Return the [x, y] coordinate for the center point of the cell that contains the specified text.  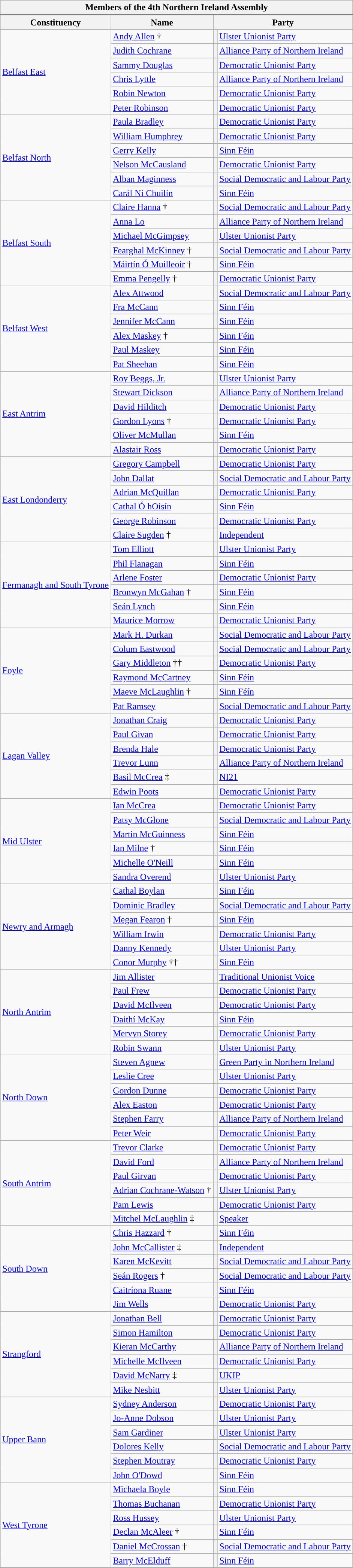
Mitchel McLaughlin ‡ [162, 1219]
Robin Swann [162, 1048]
Cathal Boylan [162, 891]
Michelle McIlveen [162, 1361]
Chris Lyttle [162, 79]
Alastair Ross [162, 449]
Pam Lewis [162, 1205]
Danny Kennedy [162, 948]
Sammy Douglas [162, 65]
Name [162, 22]
Fermanagh and South Tyrone [55, 585]
Jennifer McCann [162, 321]
Jim Wells [162, 1304]
Stephen Farry [162, 1119]
North Antrim [55, 1012]
Cathal Ó hOisín [162, 506]
Raymond McCartney [162, 677]
Stephen Moutray [162, 1461]
Gary Middleton †† [162, 663]
Jim Allister [162, 976]
Claire Hanna † [162, 207]
Claire Sugden † [162, 535]
Maeve McLaughlin † [162, 692]
Party [283, 22]
South Down [55, 1269]
Adrian McQuillan [162, 492]
Alex Easton [162, 1105]
East Antrim [55, 414]
Fearghal McKinney † [162, 250]
Megan Fearon † [162, 919]
Belfast North [55, 158]
NI21 [285, 777]
Peter Robinson [162, 108]
Paula Bradley [162, 122]
David Ford [162, 1162]
Caitríona Ruane [162, 1290]
West Tyrone [55, 1525]
Martin McGuinness [162, 834]
Paul Girvan [162, 1176]
Carál Ní Chuilín [162, 193]
Pat Ramsey [162, 706]
Upper Bann [55, 1439]
Robin Newton [162, 94]
Trevor Lunn [162, 763]
Anna Lo [162, 222]
Patsy McGlone [162, 820]
Gregory Campbell [162, 464]
Tom Elliott [162, 549]
Belfast West [55, 329]
Paul Givan [162, 734]
Mike Nesbitt [162, 1389]
George Robinson [162, 521]
Peter Weir [162, 1133]
Members of the 4th Northern Ireland Assembly [177, 7]
Steven Agnew [162, 1062]
Belfast South [55, 243]
Barry McElduff [162, 1561]
Green Party in Northern Ireland [285, 1062]
South Antrim [55, 1183]
Gordon Dunne [162, 1090]
Simon Hamilton [162, 1333]
Jonathan Craig [162, 720]
Conor Murphy †† [162, 962]
Traditional Unionist Voice [285, 976]
Stewart Dickson [162, 393]
Mervyn Storey [162, 1034]
Karen McKevitt [162, 1262]
East Londonderry [55, 499]
Dolores Kelly [162, 1447]
Paul Maskey [162, 350]
Jonathan Bell [162, 1318]
Arlene Foster [162, 578]
Speaker [285, 1219]
Sydney Anderson [162, 1404]
Trevor Clarke [162, 1147]
Declan McAleer † [162, 1532]
Andy Allen † [162, 36]
Maurice Morrow [162, 620]
David McNarry ‡ [162, 1375]
John O'Dowd [162, 1475]
Chris Hazzard † [162, 1233]
Strangford [55, 1354]
Ian Milne † [162, 848]
Nelson McCausland [162, 165]
John McCallister ‡ [162, 1247]
Adrian Cochrane-Watson † [162, 1190]
Bronwyn McGahan † [162, 592]
Newry and Armagh [55, 927]
Mid Ulster [55, 841]
Foyle [55, 670]
Constituency [55, 22]
Gordon Lyons † [162, 421]
Kieran McCarthy [162, 1347]
Ian McCrea [162, 806]
Ross Hussey [162, 1518]
UKIP [285, 1375]
John Dallat [162, 478]
William Irwin [162, 934]
Paul Frew [162, 991]
North Down [55, 1098]
Roy Beggs, Jr. [162, 378]
Mark H. Durkan [162, 635]
Máirtín Ó Muilleoir † [162, 264]
Michelle O'Neill [162, 863]
Thomas Buchanan [162, 1504]
Michael McGimpsey [162, 236]
Lagan Valley [55, 756]
Belfast East [55, 72]
Seán Lynch [162, 606]
Daithí McKay [162, 1019]
Edwin Poots [162, 791]
Jo-Anne Dobson [162, 1418]
David Hilditch [162, 407]
Daniel McCrossan † [162, 1546]
Oliver McMullan [162, 435]
Phil Flanagan [162, 564]
Gerry Kelly [162, 150]
Colum Eastwood [162, 649]
Fra McCann [162, 307]
William Humphrey [162, 136]
Brenda Hale [162, 749]
Basil McCrea ‡ [162, 777]
Emma Pengelly † [162, 278]
Leslie Cree [162, 1076]
Sandra Overend [162, 877]
Dominic Bradley [162, 905]
Michaela Boyle [162, 1489]
Pat Sheehan [162, 364]
Alex Maskey † [162, 336]
Alex Attwood [162, 293]
David McIlveen [162, 1005]
Seán Rogers † [162, 1276]
Sam Gardiner [162, 1432]
Alban Maginness [162, 179]
Judith Cochrane [162, 51]
